Extract the (x, y) coordinate from the center of the cell holding the provided text.  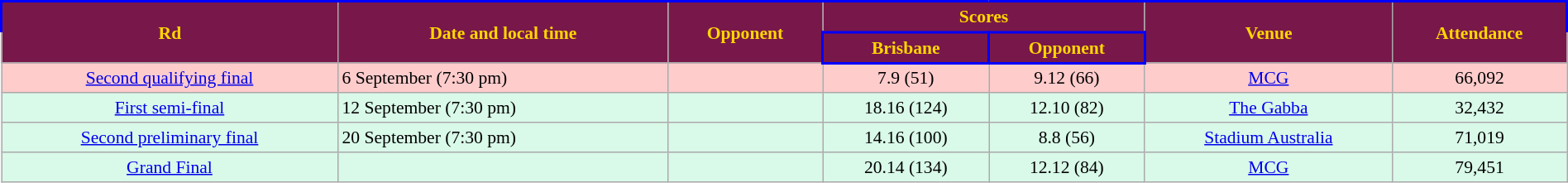
Rd (170, 32)
32,432 (1480, 108)
6 September (7:30 pm) (503, 78)
Second qualifying final (170, 78)
The Gabba (1269, 108)
8.8 (56) (1067, 137)
First semi-final (170, 108)
79,451 (1480, 167)
Scores (984, 17)
12.12 (84) (1067, 167)
9.12 (66) (1067, 78)
20.14 (134) (906, 167)
Venue (1269, 32)
66,092 (1480, 78)
Second preliminary final (170, 137)
18.16 (124) (906, 108)
Stadium Australia (1269, 137)
12 September (7:30 pm) (503, 108)
14.16 (100) (906, 137)
20 September (7:30 pm) (503, 137)
Grand Final (170, 167)
Attendance (1480, 32)
12.10 (82) (1067, 108)
Date and local time (503, 32)
Brisbane (906, 48)
7.9 (51) (906, 78)
71,019 (1480, 137)
